Output the (X, Y) coordinate of the center of the cell containing the given text.  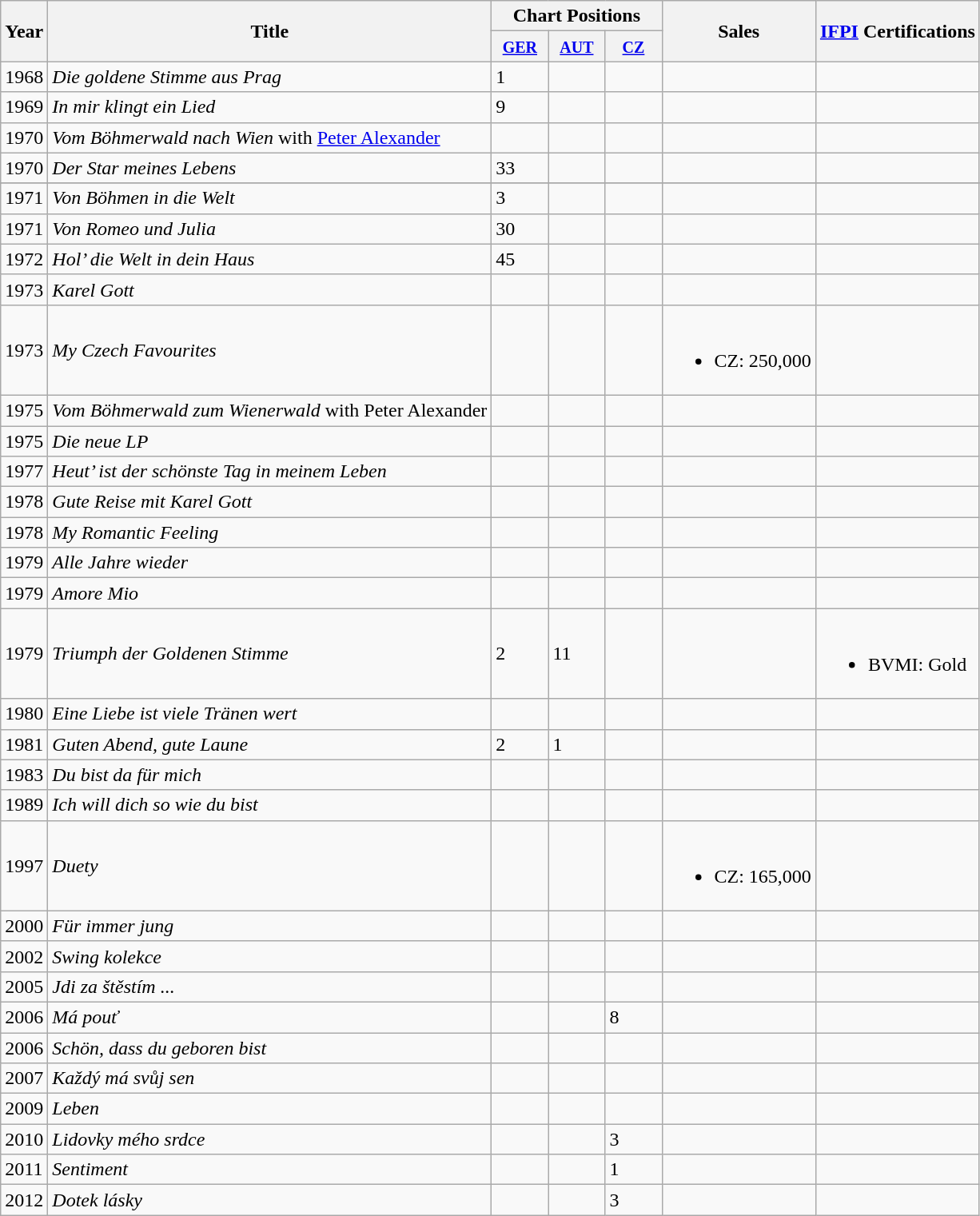
Dotek lásky (270, 1200)
1980 (24, 714)
CZ (633, 46)
Chart Positions (577, 16)
Von Böhmen in die Welt (270, 198)
Der Star meines Lebens (270, 168)
2000 (24, 926)
2009 (24, 1109)
Lidovky mého srdce (270, 1139)
In mir klingt ein Lied (270, 107)
BVMI: Gold (897, 654)
Eine Liebe ist viele Tränen wert (270, 714)
Jdi za štěstím ... (270, 987)
33 (520, 168)
My Romantic Feeling (270, 532)
1969 (24, 107)
Du bist da für mich (270, 775)
IFPI Certifications (897, 31)
Vom Böhmerwald nach Wien with Peter Alexander (270, 138)
Für immer jung (270, 926)
2007 (24, 1078)
CZ: 165,000 (739, 865)
1981 (24, 744)
1972 (24, 259)
1997 (24, 865)
8 (633, 1017)
2012 (24, 1200)
2011 (24, 1170)
Amore Mio (270, 593)
1977 (24, 472)
1968 (24, 77)
Title (270, 31)
Hol’ die Welt in dein Haus (270, 259)
Každý má svůj sen (270, 1078)
Alle Jahre wieder (270, 563)
2002 (24, 956)
Schön, dass du geboren bist (270, 1048)
Gute Reise mit Karel Gott (270, 502)
11 (577, 654)
30 (520, 229)
Leben (270, 1109)
Heut’ ist der schönste Tag in meinem Leben (270, 472)
1983 (24, 775)
9 (520, 107)
Triumph der Goldenen Stimme (270, 654)
Swing kolekce (270, 956)
Vom Böhmerwald zum Wienerwald with Peter Alexander (270, 410)
Má pouť (270, 1017)
Sentiment (270, 1170)
Guten Abend, gute Laune (270, 744)
Ich will dich so wie du bist (270, 805)
CZ: 250,000 (739, 350)
My Czech Favourites (270, 350)
Die neue LP (270, 441)
Karel Gott (270, 289)
AUT (577, 46)
Year (24, 31)
Die goldene Stimme aus Prag (270, 77)
1989 (24, 805)
GER (520, 46)
45 (520, 259)
Sales (739, 31)
2010 (24, 1139)
Duety (270, 865)
Von Romeo und Julia (270, 229)
2005 (24, 987)
